Identify which cell holds the provided text, then report its (x, y) central coordinate. 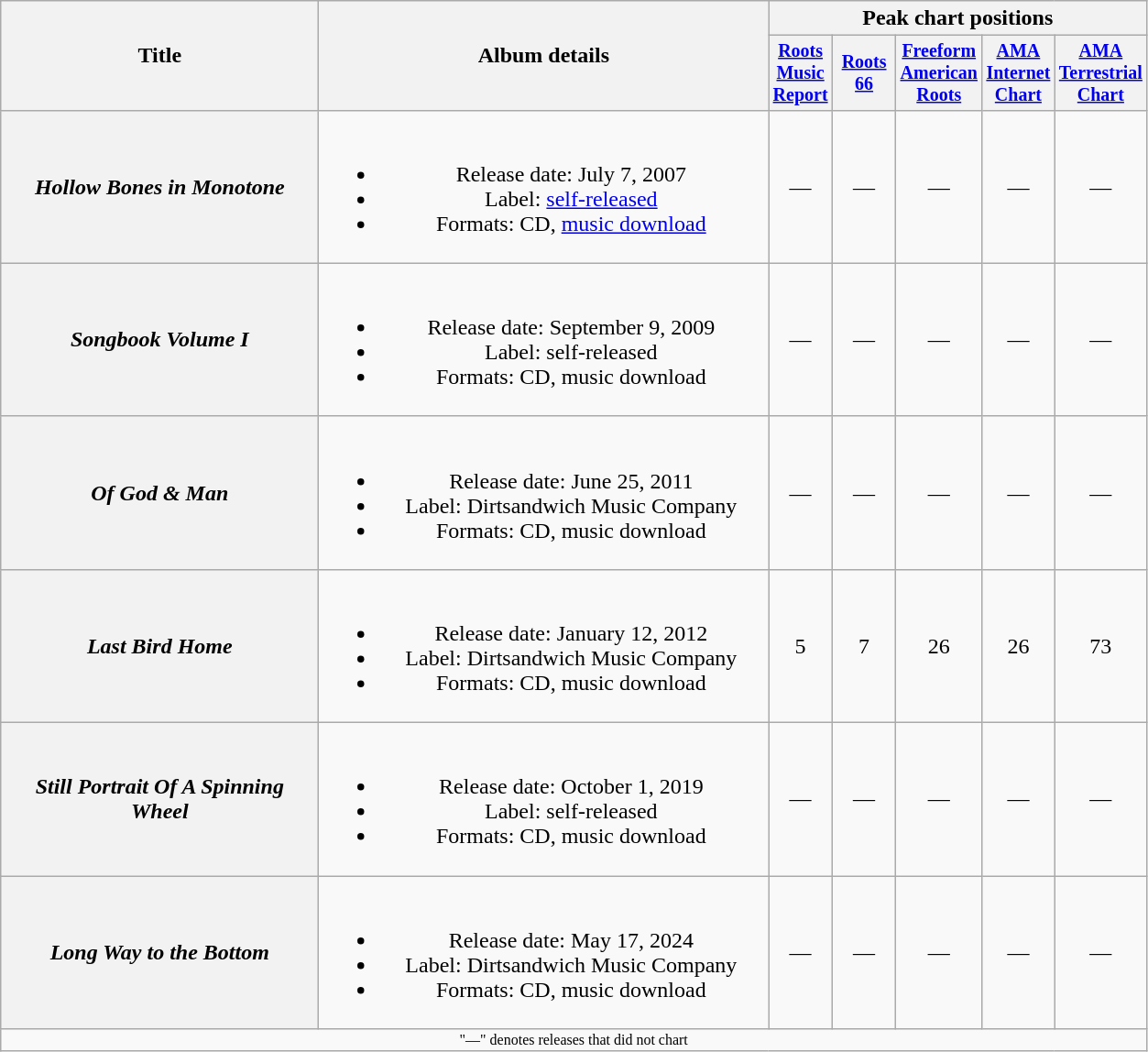
Release date: June 25, 2011Label: Dirtsandwich Music CompanyFormats: CD, music download (544, 493)
Songbook Volume I (159, 339)
Of God & Man (159, 493)
Release date: October 1, 2019Label: self-releasedFormats: CD, music download (544, 799)
Still Portrait Of A Spinning Wheel (159, 799)
7 (863, 645)
Peak chart positions (958, 18)
Release date: May 17, 2024Label: Dirtsandwich Music CompanyFormats: CD, music download (544, 953)
Release date: January 12, 2012Label: Dirtsandwich Music CompanyFormats: CD, music download (544, 645)
Album details (544, 56)
Last Bird Home (159, 645)
Roots Music Report (801, 73)
Long Way to the Bottom (159, 953)
AMA Internet Chart (1019, 73)
AMA Terrestrial Chart (1101, 73)
Roots 66 (863, 73)
73 (1101, 645)
Freeform American Roots (939, 73)
Title (159, 56)
Hollow Bones in Monotone (159, 187)
Release date: September 9, 2009Label: self-releasedFormats: CD, music download (544, 339)
"—" denotes releases that did not chart (574, 1040)
Release date: July 7, 2007Label: self-releasedFormats: CD, music download (544, 187)
5 (801, 645)
